Output the [X, Y] coordinate of the center of the cell containing the given text.  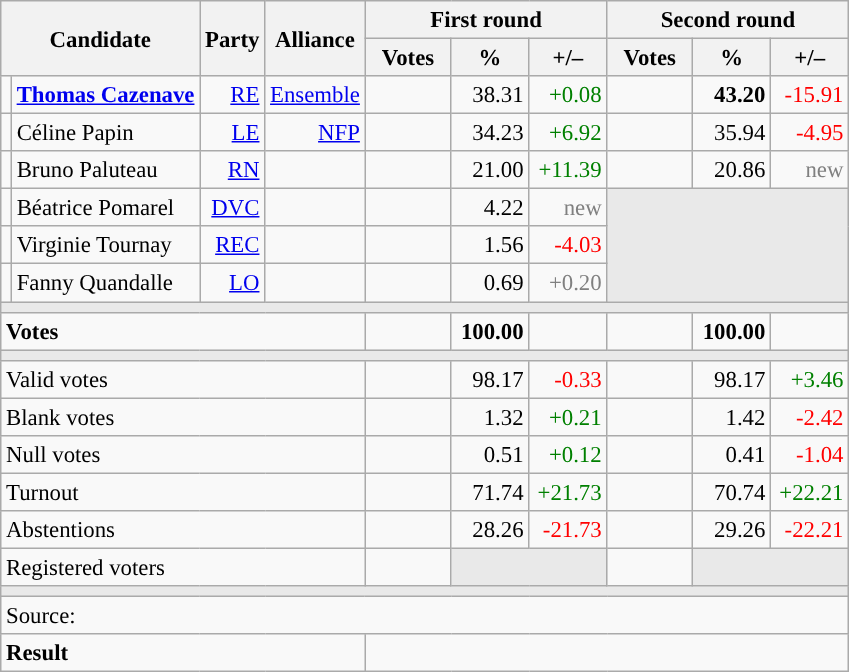
Céline Papin [105, 133]
RN [232, 170]
+0.20 [568, 283]
35.94 [732, 133]
1.56 [490, 245]
+21.73 [568, 492]
-1.04 [810, 455]
70.74 [732, 492]
Abstentions [183, 530]
43.20 [732, 95]
-21.73 [568, 530]
29.26 [732, 530]
+0.12 [568, 455]
First round [486, 20]
Source: [425, 616]
4.22 [490, 208]
-4.95 [810, 133]
-0.33 [568, 379]
21.00 [490, 170]
Registered voters [183, 567]
71.74 [490, 492]
-15.91 [810, 95]
DVC [232, 208]
LE [232, 133]
Result [183, 653]
RE [232, 95]
Null votes [183, 455]
0.41 [732, 455]
0.51 [490, 455]
Second round [728, 20]
-2.42 [810, 417]
+3.46 [810, 379]
Virginie Tournay [105, 245]
REC [232, 245]
Béatrice Pomarel [105, 208]
+22.21 [810, 492]
1.32 [490, 417]
20.86 [732, 170]
28.26 [490, 530]
+0.21 [568, 417]
Candidate [100, 38]
Turnout [183, 492]
Fanny Quandalle [105, 283]
Blank votes [183, 417]
+11.39 [568, 170]
+6.92 [568, 133]
Bruno Paluteau [105, 170]
Alliance [315, 38]
34.23 [490, 133]
NFP [315, 133]
-4.03 [568, 245]
-22.21 [810, 530]
38.31 [490, 95]
+0.08 [568, 95]
Thomas Cazenave [105, 95]
LO [232, 283]
Party [232, 38]
Ensemble [315, 95]
0.69 [490, 283]
Valid votes [183, 379]
1.42 [732, 417]
